Output the [X, Y] coordinate of the center of the cell containing the given text.  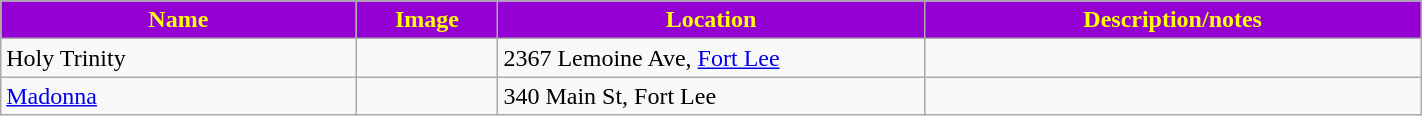
Location [711, 20]
Description/notes [1172, 20]
Holy Trinity [178, 58]
2367 Lemoine Ave, Fort Lee [711, 58]
Madonna [178, 96]
Name [178, 20]
340 Main St, Fort Lee [711, 96]
Image [427, 20]
